Extract the (X, Y) coordinate from the center of the cell holding the provided text.  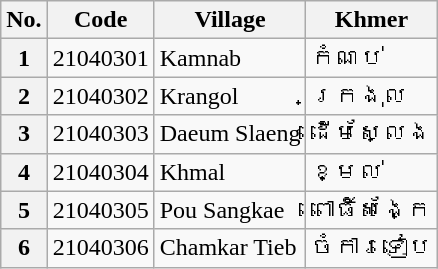
Khmer (372, 20)
ពោធិ៍សង្កែ (372, 210)
4 (24, 172)
21040304 (100, 172)
ខ្មល់ (372, 172)
5 (24, 210)
21040305 (100, 210)
2 (24, 96)
21040301 (100, 58)
21040303 (100, 134)
No. (24, 20)
Village (230, 20)
Code (100, 20)
1 (24, 58)
Khmal (230, 172)
ដើមស្លែង (372, 134)
Chamkar Tieb (230, 248)
ក្រងុល (372, 96)
3 (24, 134)
Krangol (230, 96)
6 (24, 248)
កំណប់ (372, 58)
ចំការទៀប (372, 248)
21040302 (100, 96)
Daeum Slaeng (230, 134)
Pou Sangkae (230, 210)
21040306 (100, 248)
Kamnab (230, 58)
